For the text-containing cell, return its midpoint in [x, y] coordinate format. 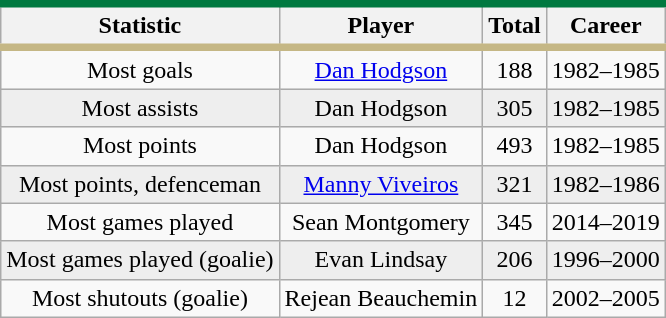
Evan Lindsay [381, 260]
Manny Viveiros [381, 184]
345 [515, 222]
12 [515, 298]
2014–2019 [606, 222]
305 [515, 108]
2002–2005 [606, 298]
Most assists [140, 108]
Most games played (goalie) [140, 260]
Total [515, 26]
Statistic [140, 26]
Sean Montgomery [381, 222]
188 [515, 68]
Career [606, 26]
Most points, defenceman [140, 184]
Most games played [140, 222]
1982–1986 [606, 184]
Most points [140, 146]
Most goals [140, 68]
1996–2000 [606, 260]
206 [515, 260]
Player [381, 26]
Rejean Beauchemin [381, 298]
Most shutouts (goalie) [140, 298]
493 [515, 146]
321 [515, 184]
